Find where the given text appears and provide that cell's center as [x, y] coordinate. 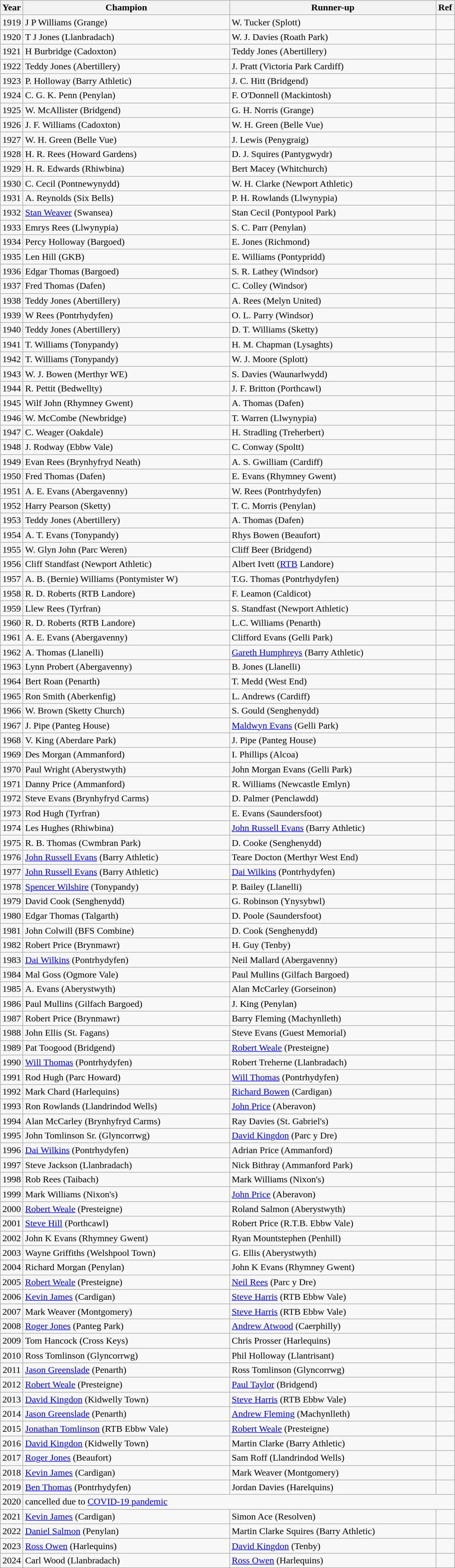
F. Leamon (Caldicot) [333, 593]
1982 [12, 945]
S. Gould (Senghenydd) [333, 711]
1955 [12, 550]
2024 [12, 1560]
1966 [12, 711]
1993 [12, 1106]
Rod Hugh (Tyrfran) [126, 813]
Andrew Atwood (Caerphilly) [333, 1326]
Spencer Wilshire (Tonypandy) [126, 886]
L. Andrews (Cardiff) [333, 696]
Cliff Beer (Bridgend) [333, 550]
Mark Chard (Harlequins) [126, 1092]
Daniel Salmon (Penylan) [126, 1531]
1980 [12, 916]
Pat Toogood (Bridgend) [126, 1048]
S. C. Parr (Penylan) [333, 227]
2011 [12, 1370]
Steve Hill (Porthcawl) [126, 1224]
J. King (Penylan) [333, 1004]
1927 [12, 139]
Albert Ivett (RTB Landore) [333, 564]
Martin Clarke Squires (Barry Athletic) [333, 1531]
1963 [12, 667]
1992 [12, 1092]
1940 [12, 330]
2010 [12, 1355]
1924 [12, 95]
Rob Rees (Taibach) [126, 1180]
1939 [12, 315]
2009 [12, 1341]
Wayne Griffiths (Welshpool Town) [126, 1253]
Phil Holloway (Llantrisant) [333, 1355]
Harry Pearson (Sketty) [126, 506]
D. Cooke (Senghenydd) [333, 843]
1972 [12, 799]
1952 [12, 506]
1999 [12, 1194]
1964 [12, 682]
D. Cook (Senghenydd) [333, 931]
2019 [12, 1487]
2018 [12, 1473]
J. Pratt (Victoria Park Cardiff) [333, 66]
C. G. K. Penn (Penylan) [126, 95]
W. McCombe (Newbridge) [126, 418]
W. Rees (Pontrhydyfen) [333, 491]
1936 [12, 271]
Lynn Probert (Abergavenny) [126, 667]
1943 [12, 374]
John Morgan Evans (Gelli Park) [333, 769]
Year [12, 8]
Len Hill (GKB) [126, 257]
W. Tucker (Splott) [333, 22]
1967 [12, 725]
Neil Rees (Parc y Dre) [333, 1282]
1948 [12, 447]
2015 [12, 1429]
Ron Smith (Aberkenfig) [126, 696]
2023 [12, 1546]
2020 [12, 1502]
B. Jones (Llanelli) [333, 667]
E. Evans (Saundersfoot) [333, 813]
1971 [12, 784]
P. Holloway (Barry Athletic) [126, 81]
R. B. Thomas (Cwmbran Park) [126, 843]
H. M. Chapman (Lysaghts) [333, 344]
T J Jones (Llanbradach) [126, 37]
A. Reynolds (Six Bells) [126, 198]
1961 [12, 637]
1975 [12, 843]
1978 [12, 886]
2014 [12, 1414]
1979 [12, 901]
2021 [12, 1516]
Clifford Evans (Gelli Park) [333, 637]
W. H. Clarke (Newport Athletic) [333, 184]
T. Medd (West End) [333, 682]
G. H. Norris (Grange) [333, 110]
1934 [12, 242]
Stan Weaver (Swansea) [126, 213]
T.G. Thomas (Pontrhydyfen) [333, 579]
Richard Bowen (Cardigan) [333, 1092]
Bert Macey (Whitchurch) [333, 169]
Edgar Thomas (Talgarth) [126, 916]
C. Cecil (Pontnewynydd) [126, 184]
2004 [12, 1267]
1926 [12, 125]
John Ellis (St. Fagans) [126, 1033]
Stan Cecil (Pontypool Park) [333, 213]
Danny Price (Ammanford) [126, 784]
1981 [12, 931]
Adrian Price (Ammanford) [333, 1150]
1937 [12, 286]
Cliff Standfast (Newport Athletic) [126, 564]
Ref [445, 8]
Gareth Humphreys (Barry Athletic) [333, 652]
Llew Rees (Tyrfran) [126, 608]
1965 [12, 696]
T. C. Morris (Penylan) [333, 506]
Jordan Davies (Harelquins) [333, 1487]
1974 [12, 828]
Maldwyn Evans (Gelli Park) [333, 725]
2017 [12, 1458]
S. Davies (Waunarlwydd) [333, 374]
1970 [12, 769]
1933 [12, 227]
Rod Hugh (Parc Howard) [126, 1077]
I. Phillips (Alcoa) [333, 755]
1984 [12, 975]
2003 [12, 1253]
C. Conway (Spoltt) [333, 447]
E. Jones (Richmond) [333, 242]
David Kingdon (Tenby) [333, 1546]
L.C. Williams (Penarth) [333, 623]
1950 [12, 476]
Roland Salmon (Aberystwyth) [333, 1209]
David Cook (Senghenydd) [126, 901]
1983 [12, 960]
Runner-up [333, 8]
Simon Ace (Resolven) [333, 1516]
1922 [12, 66]
Wilf John (Rhymney Gwent) [126, 403]
2016 [12, 1443]
1946 [12, 418]
2000 [12, 1209]
1987 [12, 1018]
1985 [12, 989]
Richard Morgan (Penylan) [126, 1267]
T. Warren (Llwynypia) [333, 418]
D. T. Williams (Sketty) [333, 330]
1920 [12, 37]
2007 [12, 1311]
Chris Prosser (Harlequins) [333, 1341]
D. Palmer (Penclawdd) [333, 799]
Steve Jackson (Llanbradach) [126, 1165]
Robert Price (R.T.B. Ebbw Vale) [333, 1224]
1947 [12, 433]
Emrys Rees (Llwynypia) [126, 227]
O. L. Parry (Windsor) [333, 315]
1989 [12, 1048]
David Kingdon (Parc y Dre) [333, 1136]
A. Evans (Aberystwyth) [126, 989]
W Rees (Pontrhydyfen) [126, 315]
H Burbridge (Cadoxton) [126, 52]
W. J. Bowen (Merthyr WE) [126, 374]
S. R. Lathey (Windsor) [333, 271]
Martin Clarke (Barry Athletic) [333, 1443]
Barry Fleming (Machynlleth) [333, 1018]
Des Morgan (Ammanford) [126, 755]
Champion [126, 8]
1959 [12, 608]
1951 [12, 491]
1960 [12, 623]
1988 [12, 1033]
P. Bailey (Llanelli) [333, 886]
C. Colley (Windsor) [333, 286]
Mal Goss (Ogmore Vale) [126, 975]
D. Poole (Saundersfoot) [333, 916]
1953 [12, 520]
W. Brown (Sketty Church) [126, 711]
1994 [12, 1121]
R. Pettit (Bedwellty) [126, 388]
Tom Hancock (Cross Keys) [126, 1341]
A. Rees (Melyn United) [333, 301]
C. Weager (Oakdale) [126, 433]
W. Glyn John (Parc Weren) [126, 550]
Teare Docton (Merthyr West End) [333, 857]
Nick Bithray (Ammanford Park) [333, 1165]
1944 [12, 388]
1996 [12, 1150]
1991 [12, 1077]
1928 [12, 154]
2006 [12, 1297]
Alan McCarley (Gorseinon) [333, 989]
Bert Roan (Penarth) [126, 682]
Paul Taylor (Bridgend) [333, 1385]
Neil Mallard (Abergavenny) [333, 960]
1925 [12, 110]
Ben Thomas (Pontrhydyfen) [126, 1487]
Ryan Mountstephen (Penhill) [333, 1238]
A. Thomas (Llanelli) [126, 652]
Roger Jones (Panteg Park) [126, 1326]
A. S. Gwilliam (Cardiff) [333, 462]
1958 [12, 593]
Evan Rees (Brynhyfryd Neath) [126, 462]
Paul Wright (Aberystwyth) [126, 769]
1938 [12, 301]
2013 [12, 1399]
1969 [12, 755]
A. B. (Bernie) Williams (Pontymister W) [126, 579]
1973 [12, 813]
H. R. Edwards (Rhiwbina) [126, 169]
1935 [12, 257]
G. Ellis (Aberystwyth) [333, 1253]
A. T. Evans (Tonypandy) [126, 535]
Roger Jones (Beaufort) [126, 1458]
Jonathan Tomlinson (RTB Ebbw Vale) [126, 1429]
2012 [12, 1385]
2008 [12, 1326]
cancelled due to COVID-19 pandemic [239, 1502]
D. J. Squires (Pantygwydr) [333, 154]
1997 [12, 1165]
1930 [12, 184]
1957 [12, 579]
1941 [12, 344]
S. Standfast (Newport Athletic) [333, 608]
J. Rodway (Ebbw Vale) [126, 447]
H. Stradling (Treherbert) [333, 433]
P. H. Rowlands (Llwynypia) [333, 198]
Sam Roff (Llandrindod Wells) [333, 1458]
Steve Evans (Guest Memorial) [333, 1033]
Ray Davies (St. Gabriel's) [333, 1121]
Percy Holloway (Bargoed) [126, 242]
1954 [12, 535]
W. J. Davies (Roath Park) [333, 37]
Ron Rowlands (Llandrindod Wells) [126, 1106]
Steve Evans (Brynhyfryd Carms) [126, 799]
J. C. Hitt (Bridgend) [333, 81]
1956 [12, 564]
R. Williams (Newcastle Emlyn) [333, 784]
1976 [12, 857]
H. Guy (Tenby) [333, 945]
1931 [12, 198]
1998 [12, 1180]
2005 [12, 1282]
1986 [12, 1004]
H. R. Rees (Howard Gardens) [126, 154]
1995 [12, 1136]
W. McAllister (Bridgend) [126, 110]
1921 [12, 52]
1968 [12, 740]
E. Williams (Pontypridd) [333, 257]
Carl Wood (Llanbradach) [126, 1560]
J P Williams (Grange) [126, 22]
1962 [12, 652]
J. F. Britton (Porthcawl) [333, 388]
1932 [12, 213]
1977 [12, 872]
2002 [12, 1238]
1942 [12, 359]
F. O'Donnell (Mackintosh) [333, 95]
2001 [12, 1224]
E. Evans (Rhymney Gwent) [333, 476]
J. Lewis (Penygraig) [333, 139]
W. J. Moore (Splott) [333, 359]
1945 [12, 403]
1990 [12, 1062]
John Tomlinson Sr. (Glyncorrwg) [126, 1136]
J. F. Williams (Cadoxton) [126, 125]
Robert Treherne (Llanbradach) [333, 1062]
Alan McCarley (Brynhyfryd Carms) [126, 1121]
1929 [12, 169]
V. King (Aberdare Park) [126, 740]
John Colwill (BFS Combine) [126, 931]
1923 [12, 81]
1919 [12, 22]
G. Robinson (Ynysybwl) [333, 901]
Edgar Thomas (Bargoed) [126, 271]
Andrew Fleming (Machynlleth) [333, 1414]
1949 [12, 462]
Rhys Bowen (Beaufort) [333, 535]
2022 [12, 1531]
Les Hughes (Rhiwbina) [126, 828]
